Return (X, Y) of the center of cell containing provided text 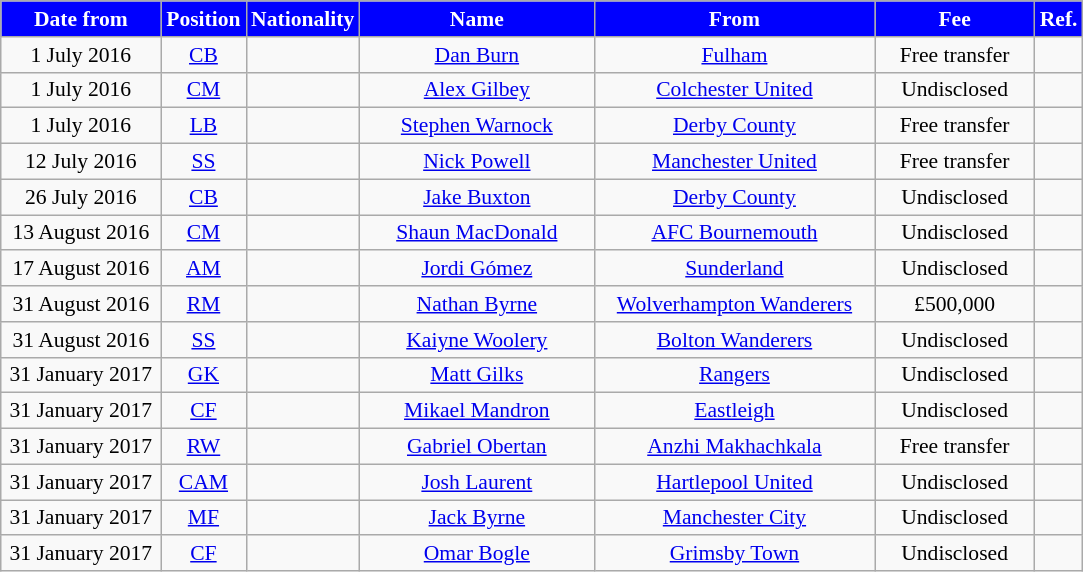
Name (476, 19)
Bolton Wanderers (734, 340)
26 July 2016 (81, 197)
Manchester United (734, 162)
Fulham (734, 55)
Date from (81, 19)
Jake Buxton (476, 197)
Nick Powell (476, 162)
From (734, 19)
Ref. (1059, 19)
£500,000 (955, 304)
12 July 2016 (81, 162)
GK (204, 375)
Omar Bogle (476, 554)
AM (204, 269)
Nathan Byrne (476, 304)
Mikael Mandron (476, 411)
Matt Gilks (476, 375)
Nationality (302, 19)
Dan Burn (476, 55)
Manchester City (734, 518)
AFC Bournemouth (734, 233)
Stephen Warnock (476, 126)
Anzhi Makhachkala (734, 447)
Rangers (734, 375)
Gabriel Obertan (476, 447)
Fee (955, 19)
Jordi Gómez (476, 269)
Sunderland (734, 269)
RM (204, 304)
Position (204, 19)
Grimsby Town (734, 554)
Josh Laurent (476, 482)
Hartlepool United (734, 482)
Jack Byrne (476, 518)
Colchester United (734, 90)
RW (204, 447)
LB (204, 126)
Eastleigh (734, 411)
CAM (204, 482)
Alex Gilbey (476, 90)
Kaiyne Woolery (476, 340)
Shaun MacDonald (476, 233)
Wolverhampton Wanderers (734, 304)
17 August 2016 (81, 269)
13 August 2016 (81, 233)
MF (204, 518)
